Capture the cell that displays the provided text and extract its [x, y] central coordinate. 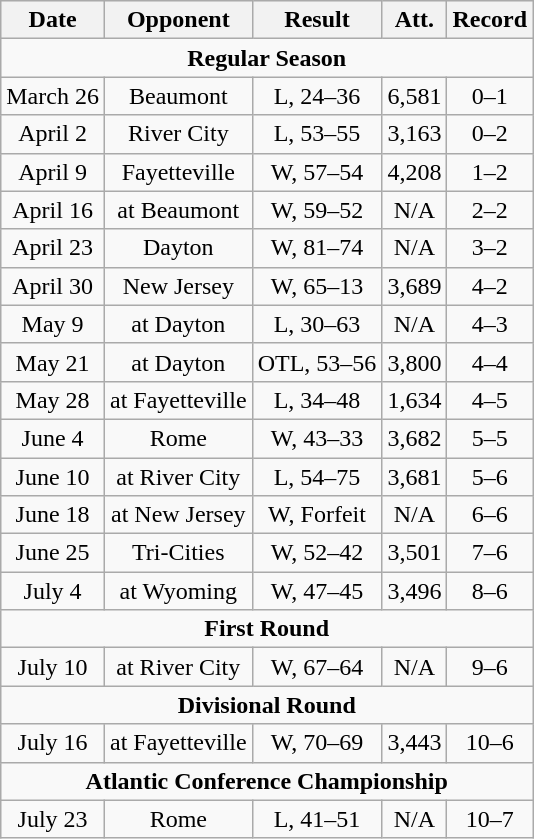
July 4 [53, 591]
W, Forfeit [317, 515]
Att. [414, 20]
3–2 [490, 248]
April 16 [53, 210]
New Jersey [178, 286]
W, 57–54 [317, 172]
River City [178, 134]
July 10 [53, 667]
Beaumont [178, 96]
June 25 [53, 553]
March 26 [53, 96]
3,682 [414, 438]
at New Jersey [178, 515]
W, 81–74 [317, 248]
Atlantic Conference Championship [267, 781]
Record [490, 20]
April 30 [53, 286]
Result [317, 20]
3,163 [414, 134]
10–6 [490, 743]
4–4 [490, 362]
5–6 [490, 477]
Divisional Round [267, 705]
7–6 [490, 553]
8–6 [490, 591]
5–5 [490, 438]
Fayetteville [178, 172]
June 4 [53, 438]
4–3 [490, 324]
W, 43–33 [317, 438]
April 2 [53, 134]
Date [53, 20]
April 23 [53, 248]
6–6 [490, 515]
W, 59–52 [317, 210]
L, 34–48 [317, 400]
Dayton [178, 248]
at Wyoming [178, 591]
May 21 [53, 362]
1–2 [490, 172]
3,496 [414, 591]
L, 30–63 [317, 324]
0–2 [490, 134]
July 23 [53, 819]
4–2 [490, 286]
W, 47–45 [317, 591]
July 16 [53, 743]
10–7 [490, 819]
6,581 [414, 96]
June 18 [53, 515]
W, 52–42 [317, 553]
W, 65–13 [317, 286]
L, 24–36 [317, 96]
W, 67–64 [317, 667]
9–6 [490, 667]
Regular Season [267, 58]
First Round [267, 629]
3,443 [414, 743]
May 9 [53, 324]
0–1 [490, 96]
3,689 [414, 286]
L, 53–55 [317, 134]
May 28 [53, 400]
April 9 [53, 172]
OTL, 53–56 [317, 362]
W, 70–69 [317, 743]
3,800 [414, 362]
L, 54–75 [317, 477]
June 10 [53, 477]
at Beaumont [178, 210]
2–2 [490, 210]
1,634 [414, 400]
L, 41–51 [317, 819]
4,208 [414, 172]
Tri-Cities [178, 553]
4–5 [490, 400]
Opponent [178, 20]
3,681 [414, 477]
3,501 [414, 553]
